Locate the cell with the specified text and output its (x, y) center coordinate. 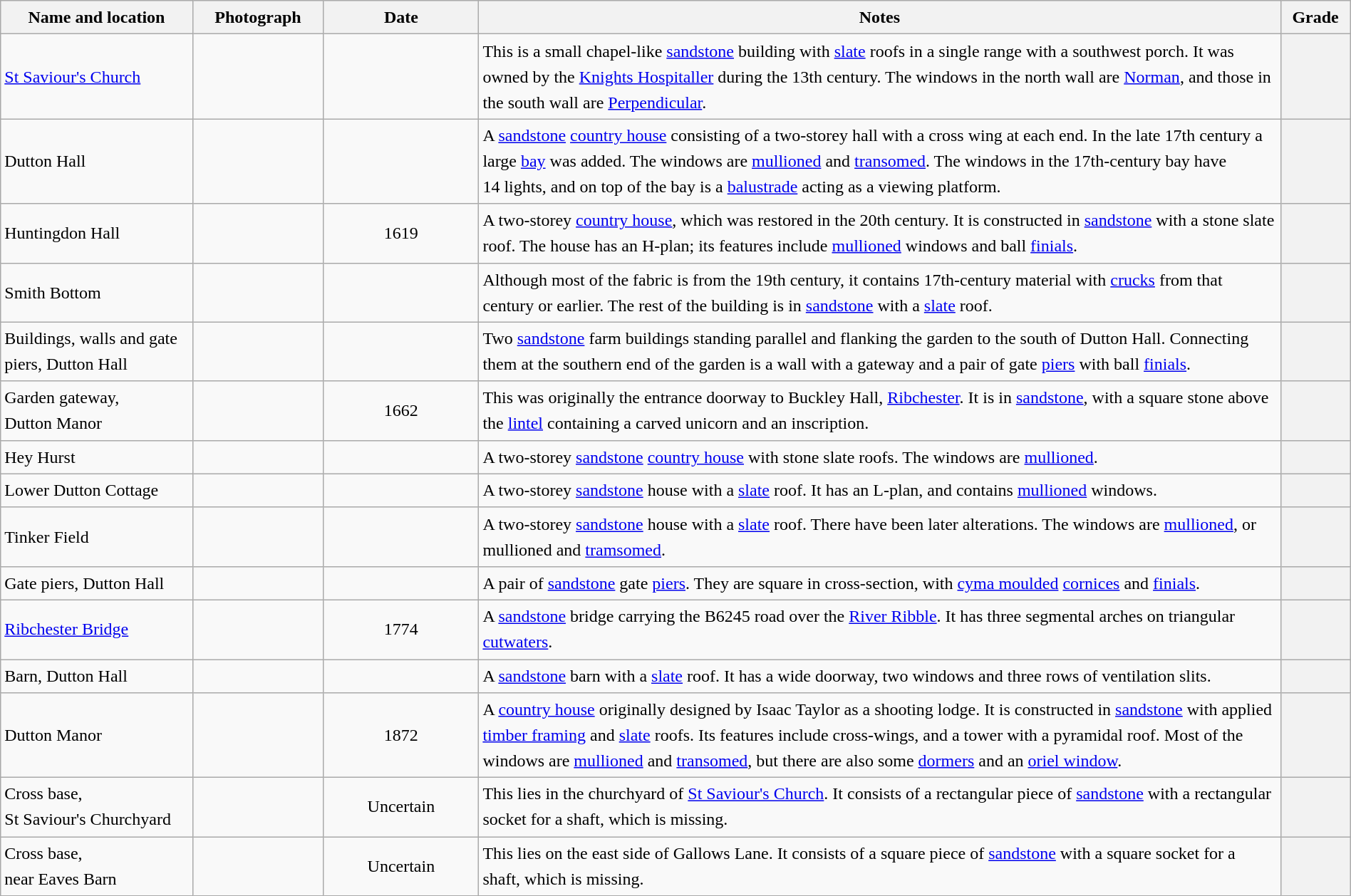
Name and location (97, 17)
A sandstone barn with a slate roof. It has a wide doorway, two windows and three rows of ventilation slits. (879, 677)
Lower Dutton Cottage (97, 490)
Grade (1315, 17)
A sandstone bridge carrying the B6245 road over the River Ribble. It has three segmental arches on triangular cutwaters. (879, 630)
A pair of sandstone gate piers. They are square in cross-section, with cyma moulded cornices and finials. (879, 583)
1872 (401, 735)
A two-storey sandstone house with a slate roof. It has an L-plan, and contains mullioned windows. (879, 490)
Gate piers, Dutton Hall (97, 583)
1662 (401, 410)
1774 (401, 630)
Buildings, walls and gate piers, Dutton Hall (97, 352)
Cross base,St Saviour's Churchyard (97, 808)
A two-storey sandstone country house with stone slate roofs. The windows are mullioned. (879, 457)
Dutton Manor (97, 735)
Garden gateway,Dutton Manor (97, 410)
St Saviour's Church (97, 77)
Notes (879, 17)
Date (401, 17)
Ribchester Bridge (97, 630)
A two-storey sandstone house with a slate roof. There have been later alterations. The windows are mullioned, or mullioned and tramsomed. (879, 537)
Photograph (258, 17)
Barn, Dutton Hall (97, 677)
Cross base,near Eaves Barn (97, 866)
Smith Bottom (97, 292)
This lies on the east side of Gallows Lane. It consists of a square piece of sandstone with a square socket for a shaft, which is missing. (879, 866)
1619 (401, 234)
Tinker Field (97, 537)
Huntingdon Hall (97, 234)
Hey Hurst (97, 457)
Dutton Hall (97, 161)
